Return [x, y] of the center of cell containing provided text 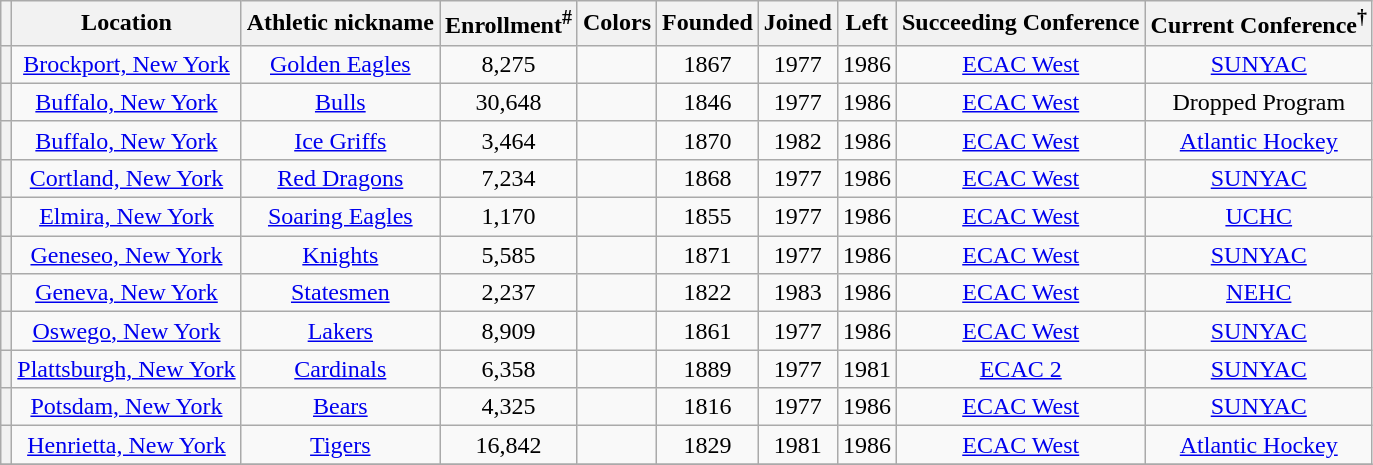
Golden Eagles [340, 64]
Succeeding Conference [1020, 24]
30,648 [509, 102]
Ice Griffs [340, 140]
1855 [708, 217]
Elmira, New York [126, 217]
1816 [708, 407]
Plattsburgh, New York [126, 369]
Enrollment# [509, 24]
Oswego, New York [126, 331]
1983 [798, 293]
Henrietta, New York [126, 445]
1871 [708, 255]
Colors [616, 24]
5,585 [509, 255]
Dropped Program [1258, 102]
Geneseo, New York [126, 255]
Potsdam, New York [126, 407]
UCHC [1258, 217]
Lakers [340, 331]
1868 [708, 178]
3,464 [509, 140]
Joined [798, 24]
Bears [340, 407]
Knights [340, 255]
4,325 [509, 407]
ECAC 2 [1020, 369]
Cardinals [340, 369]
Brockport, New York [126, 64]
16,842 [509, 445]
1822 [708, 293]
Current Conference† [1258, 24]
Soaring Eagles [340, 217]
Geneva, New York [126, 293]
Cortland, New York [126, 178]
Bulls [340, 102]
Athletic nickname [340, 24]
Statesmen [340, 293]
7,234 [509, 178]
1,170 [509, 217]
2,237 [509, 293]
Left [866, 24]
1889 [708, 369]
1861 [708, 331]
NEHC [1258, 293]
1870 [708, 140]
1829 [708, 445]
Location [126, 24]
Tigers [340, 445]
6,358 [509, 369]
Red Dragons [340, 178]
8,275 [509, 64]
1982 [798, 140]
8,909 [509, 331]
Founded [708, 24]
1867 [708, 64]
1846 [708, 102]
